Output the [X, Y] coordinate of the center of the cell containing the given text.  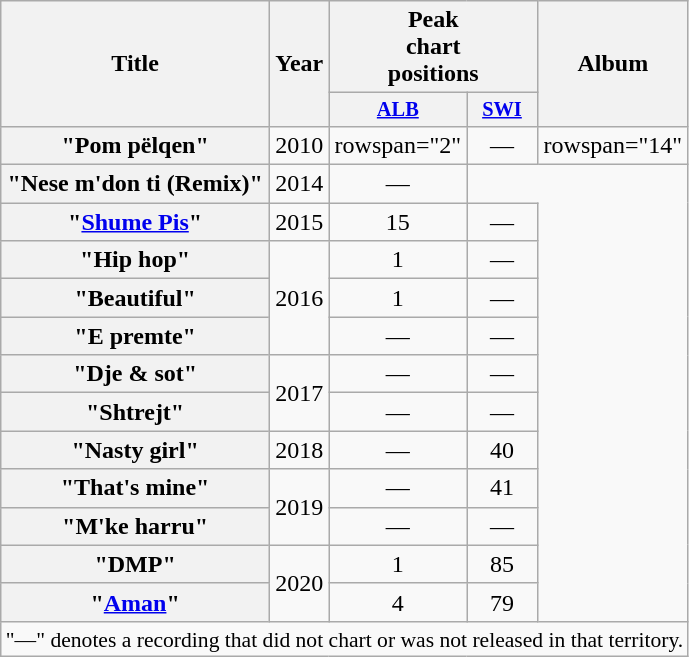
79 [502, 602]
Peakchartpositions [433, 47]
"Hip hop" [136, 260]
"—" denotes a recording that did not chart or was not released in that territory. [345, 639]
15 [398, 222]
2016 [299, 298]
"Beautiful" [136, 298]
"Nese m'don ti (Remix)" [136, 184]
Album [612, 64]
85 [502, 564]
Year [299, 64]
"Shume Pis" [136, 222]
4 [398, 602]
"Pom pëlqen" [136, 145]
"Dje & sot" [136, 374]
"Nasty girl" [136, 450]
ALB [398, 110]
"Shtrejt" [136, 412]
"E premte" [136, 336]
2015 [299, 222]
"Aman" [136, 602]
rowspan="2" [398, 145]
2017 [299, 393]
2019 [299, 507]
41 [502, 488]
2018 [299, 450]
"M'ke harru" [136, 526]
Title [136, 64]
SWI [502, 110]
"DMP" [136, 564]
2010 [299, 145]
"That's mine" [136, 488]
2014 [299, 184]
40 [502, 450]
2020 [299, 583]
rowspan="14" [612, 145]
